For the text-containing cell, return its midpoint in (X, Y) coordinate format. 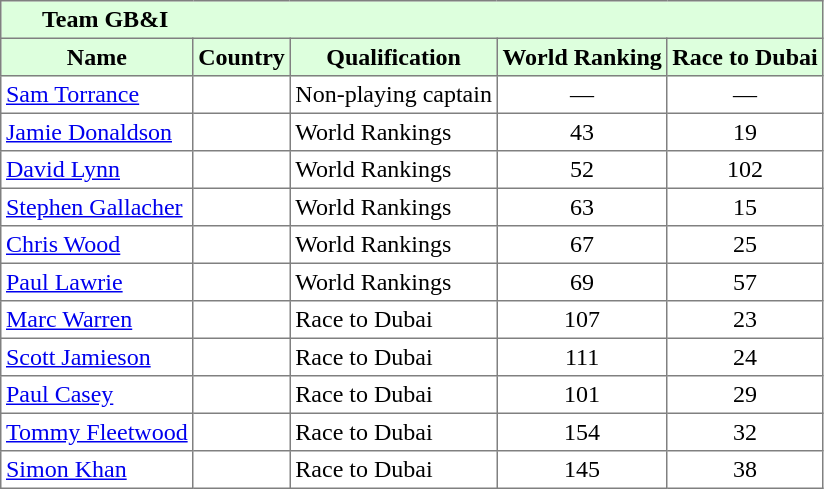
Marc Warren (97, 320)
101 (582, 395)
15 (745, 207)
63 (582, 207)
Jamie Donaldson (97, 132)
29 (745, 395)
Scott Jamieson (97, 357)
Paul Lawrie (97, 282)
107 (582, 320)
24 (745, 357)
World Ranking (582, 57)
Country (242, 57)
67 (582, 245)
David Lynn (97, 170)
32 (745, 432)
43 (582, 132)
Stephen Gallacher (97, 207)
19 (745, 132)
Chris Wood (97, 245)
Team GB&I (412, 20)
102 (745, 170)
69 (582, 282)
25 (745, 245)
111 (582, 357)
57 (745, 282)
Tommy Fleetwood (97, 432)
145 (582, 470)
Name (97, 57)
Sam Torrance (97, 95)
Non-playing captain (394, 95)
154 (582, 432)
Qualification (394, 57)
52 (582, 170)
Simon Khan (97, 470)
38 (745, 470)
Paul Casey (97, 395)
23 (745, 320)
